Return [x, y] of the center of cell containing provided text 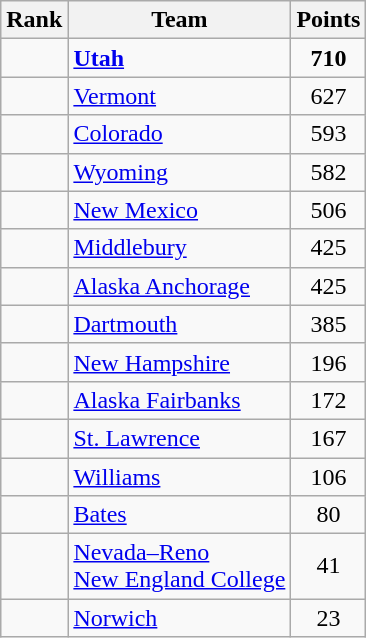
167 [328, 438]
Dartmouth [180, 324]
St. Lawrence [180, 438]
Rank [34, 20]
Middlebury [180, 248]
172 [328, 400]
385 [328, 324]
Points [328, 20]
Alaska Fairbanks [180, 400]
Vermont [180, 96]
196 [328, 362]
582 [328, 172]
Williams [180, 477]
New Mexico [180, 210]
Norwich [180, 618]
Colorado [180, 134]
593 [328, 134]
Alaska Anchorage [180, 286]
506 [328, 210]
106 [328, 477]
23 [328, 618]
New Hampshire [180, 362]
Bates [180, 515]
Utah [180, 58]
41 [328, 566]
710 [328, 58]
80 [328, 515]
627 [328, 96]
Nevada–RenoNew England College [180, 566]
Wyoming [180, 172]
Team [180, 20]
